Pinpoint the cell where the given text exists, returning its (x, y) midpoint coordinate. 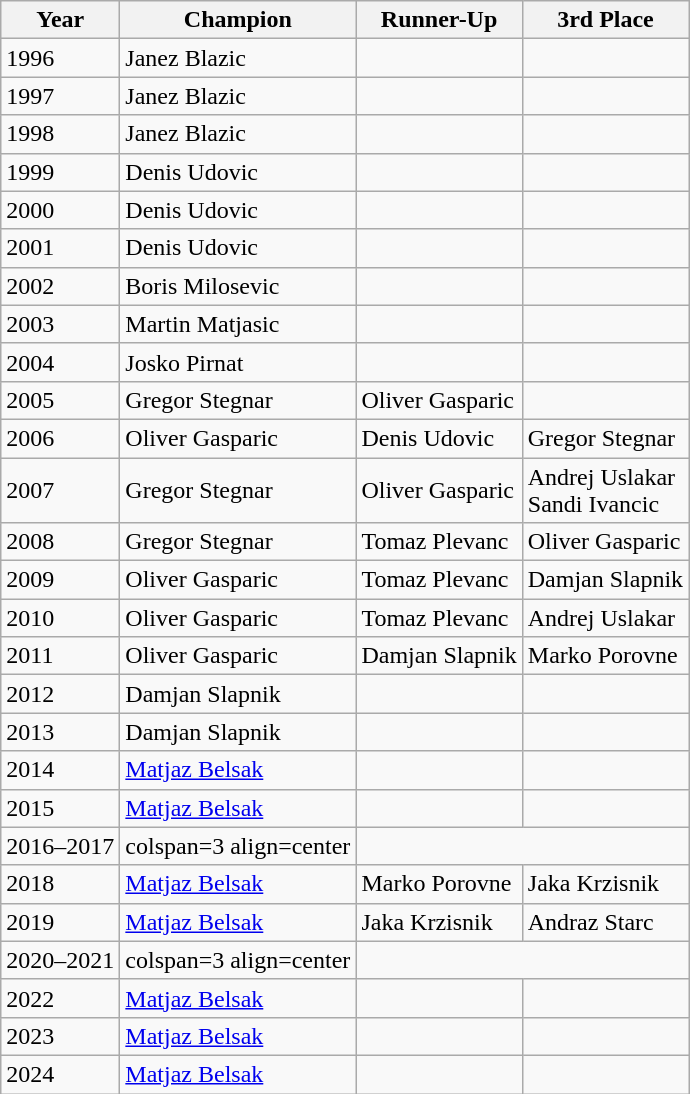
2010 (60, 618)
2008 (60, 542)
2014 (60, 770)
2000 (60, 210)
2019 (60, 922)
Martin Matjasic (238, 324)
2005 (60, 400)
2003 (60, 324)
Andraz Starc (605, 922)
2024 (60, 1074)
2020–2021 (60, 960)
2023 (60, 1036)
Year (60, 20)
1996 (60, 58)
Boris Milosevic (238, 286)
3rd Place (605, 20)
1998 (60, 134)
2022 (60, 998)
Champion (238, 20)
2016–2017 (60, 846)
2004 (60, 362)
2007 (60, 490)
2001 (60, 248)
2006 (60, 438)
Andrej Uslakar (605, 618)
2002 (60, 286)
2011 (60, 656)
1997 (60, 96)
2012 (60, 694)
Josko Pirnat (238, 362)
2009 (60, 580)
Runner-Up (439, 20)
2015 (60, 808)
2018 (60, 884)
2013 (60, 732)
Andrej Uslakar Sandi Ivancic (605, 490)
1999 (60, 172)
